Capture the cell that displays the provided text and extract its [x, y] central coordinate. 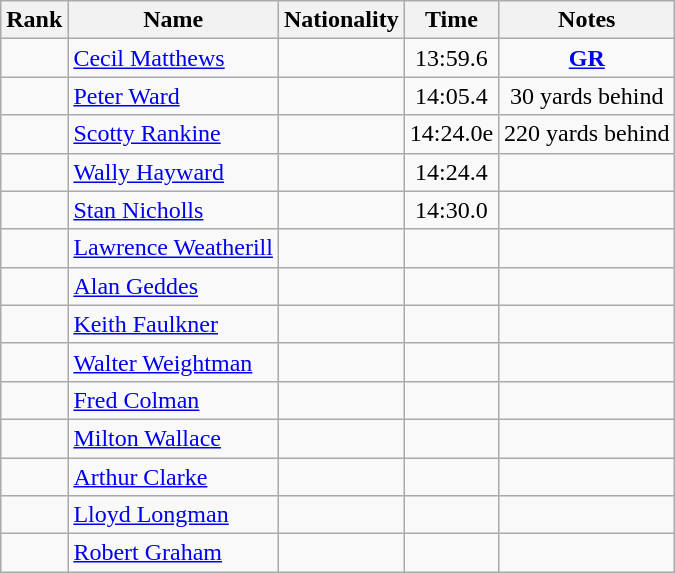
Keith Faulkner [174, 324]
Notes [587, 20]
Scotty Rankine [174, 134]
14:05.4 [451, 96]
Robert Graham [174, 553]
Rank [34, 20]
Arthur Clarke [174, 477]
220 yards behind [587, 134]
Nationality [341, 20]
14:24.4 [451, 172]
Cecil Matthews [174, 58]
Name [174, 20]
14:24.0e [451, 134]
Lawrence Weatherill [174, 248]
Wally Hayward [174, 172]
14:30.0 [451, 210]
Milton Wallace [174, 438]
Fred Colman [174, 400]
30 yards behind [587, 96]
Time [451, 20]
Walter Weightman [174, 362]
GR [587, 58]
Stan Nicholls [174, 210]
Alan Geddes [174, 286]
Lloyd Longman [174, 515]
Peter Ward [174, 96]
13:59.6 [451, 58]
